Return [X, Y] of the center of cell containing provided text 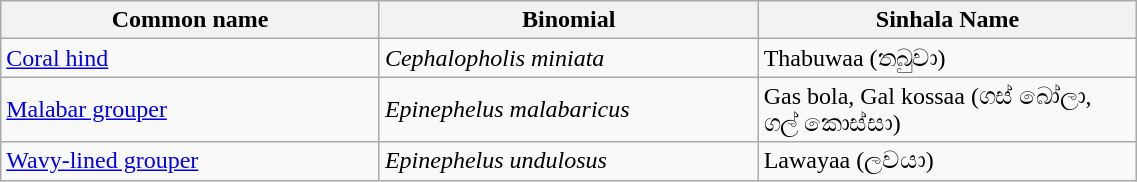
Wavy-lined grouper [190, 161]
Coral hind [190, 58]
Epinephelus undulosus [568, 161]
Lawayaa (ලවයා) [948, 161]
Thabuwaa (තබුවා) [948, 58]
Epinephelus malabaricus [568, 110]
Gas bola, Gal kossaa (ගස් බෝලා, ගල් කොස්සා) [948, 110]
Malabar grouper [190, 110]
Sinhala Name [948, 20]
Common name [190, 20]
Cephalopholis miniata [568, 58]
Binomial [568, 20]
